Determine the [X, Y] coordinate at the center of the cell enclosing the given text.  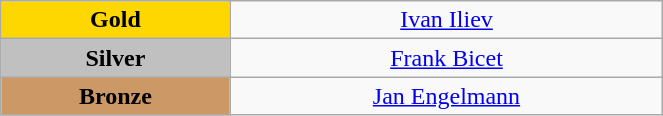
Gold [116, 20]
Bronze [116, 96]
Jan Engelmann [446, 96]
Frank Bicet [446, 58]
Silver [116, 58]
Ivan Iliev [446, 20]
